Scan for the cell matching the given text and deliver its (X, Y) coordinate at center. 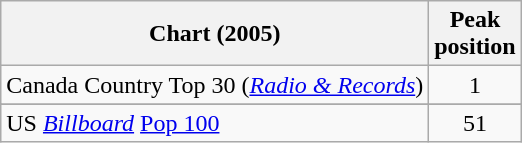
US Billboard Pop 100 (215, 123)
1 (475, 85)
Chart (2005) (215, 34)
Canada Country Top 30 (Radio & Records) (215, 85)
Peakposition (475, 34)
51 (475, 123)
